For the text-containing cell, return its midpoint in [x, y] coordinate format. 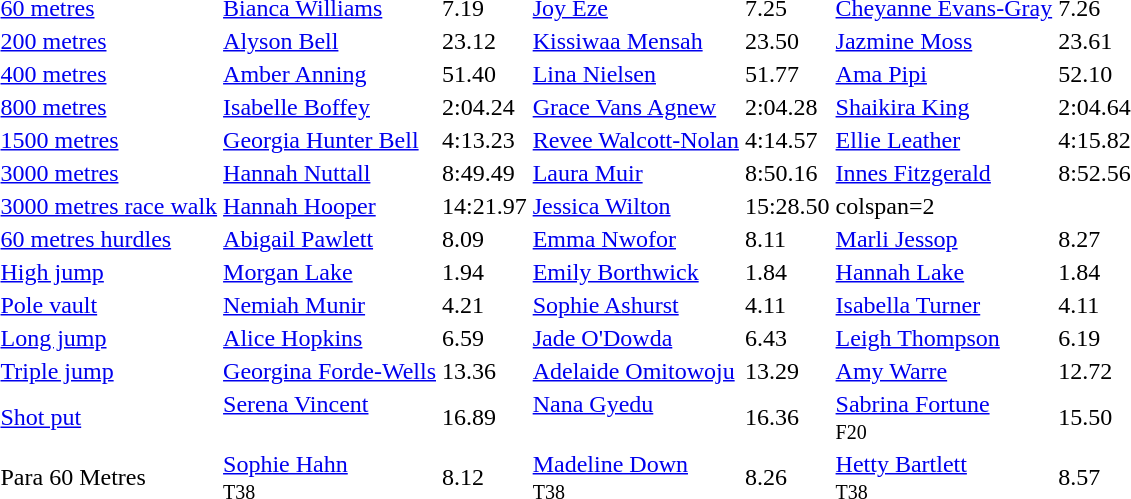
Sophie Ashurst [636, 305]
Hannah Nuttall [330, 173]
23.50 [787, 41]
Innes Fitzgerald [944, 173]
Jade O'Dowda [636, 338]
Hannah Lake [944, 272]
15:28.50 [787, 206]
23.12 [484, 41]
Isabella Turner [944, 305]
Serena Vincent [330, 418]
Alice Hopkins [330, 338]
Georgina Forde-Wells [330, 371]
Revee Walcott-Nolan [636, 140]
4.21 [484, 305]
1.84 [787, 272]
Amy Warre [944, 371]
16.89 [484, 418]
8:49.49 [484, 173]
Emma Nwofor [636, 239]
Ellie Leather [944, 140]
Georgia Hunter Bell [330, 140]
8.09 [484, 239]
Hannah Hooper [330, 206]
colspan=2 [944, 206]
1.94 [484, 272]
Alyson Bell [330, 41]
Leigh Thompson [944, 338]
6.59 [484, 338]
4.11 [787, 305]
Jazmine Moss [944, 41]
8.11 [787, 239]
Shaikira King [944, 107]
16.36 [787, 418]
13.29 [787, 371]
Amber Anning [330, 74]
Ama Pipi [944, 74]
Adelaide Omitowoju [636, 371]
Nana Gyedu [636, 418]
51.77 [787, 74]
6.43 [787, 338]
13.36 [484, 371]
2:04.24 [484, 107]
51.40 [484, 74]
Laura Muir [636, 173]
Emily Borthwick [636, 272]
Isabelle Boffey [330, 107]
Lina Nielsen [636, 74]
4:13.23 [484, 140]
Abigail Pawlett [330, 239]
Jessica Wilton [636, 206]
Nemiah Munir [330, 305]
8:50.16 [787, 173]
Kissiwaa Mensah [636, 41]
Morgan Lake [330, 272]
2:04.28 [787, 107]
Grace Vans Agnew [636, 107]
Marli Jessop [944, 239]
4:14.57 [787, 140]
Sabrina FortuneF20 [944, 418]
14:21.97 [484, 206]
